Scan for the cell matching the given text and deliver its [X, Y] coordinate at center. 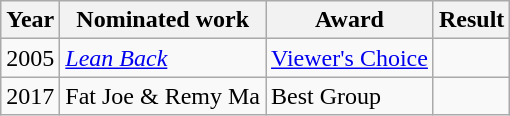
Best Group [350, 96]
Nominated work [163, 20]
Year [30, 20]
Lean Back [163, 58]
2005 [30, 58]
Award [350, 20]
Fat Joe & Remy Ma [163, 96]
2017 [30, 96]
Result [471, 20]
Viewer's Choice [350, 58]
